Locate the cell with the specified text and output its (x, y) center coordinate. 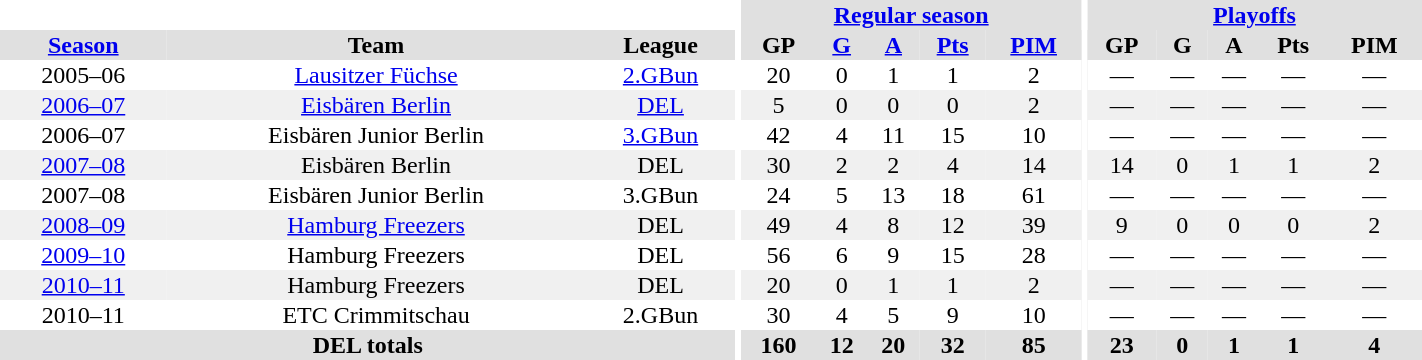
18 (952, 195)
28 (1034, 255)
24 (778, 195)
Lausitzer Füchse (376, 75)
56 (778, 255)
23 (1122, 345)
2008–09 (83, 225)
160 (778, 345)
Team (376, 45)
39 (1034, 225)
Playoffs (1254, 15)
2005–06 (83, 75)
Season (83, 45)
League (661, 45)
13 (894, 195)
8 (894, 225)
85 (1034, 345)
42 (778, 135)
32 (952, 345)
11 (894, 135)
Regular season (911, 15)
49 (778, 225)
2009–10 (83, 255)
ETC Crimmitschau (376, 315)
61 (1034, 195)
DEL totals (368, 345)
6 (842, 255)
